Detect which cell encompasses the target text, then output its [x, y] center coordinate. 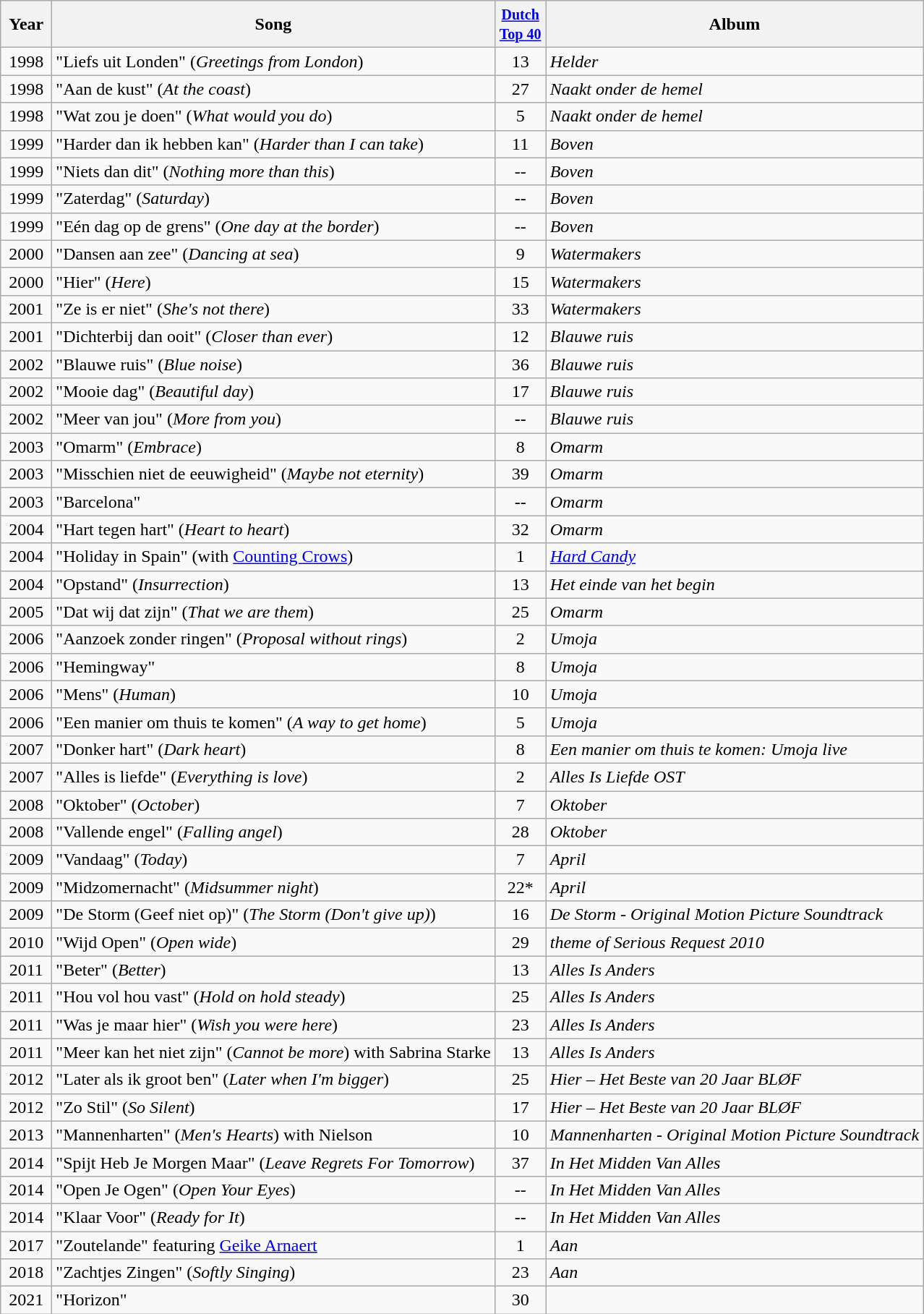
"Wijd Open" (Open wide) [273, 942]
"Harder dan ik hebben kan" (Harder than I can take) [273, 144]
"Hart tegen hart" (Heart to heart) [273, 529]
9 [521, 254]
"Was je maar hier" (Wish you were here) [273, 1025]
12 [521, 336]
29 [521, 942]
"Meer kan het niet zijn" (Cannot be more) with Sabrina Starke [273, 1052]
"Hemingway" [273, 667]
Helder [735, 61]
15 [521, 281]
"Dat wij dat zijn" (That we are them) [273, 612]
28 [521, 832]
"Hier" (Here) [273, 281]
2010 [26, 942]
Een manier om thuis te komen: Umoja live [735, 749]
37 [521, 1162]
"Een manier om thuis te komen" (A way to get home) [273, 722]
Song [273, 25]
"Eén dag op de grens" (One day at the border) [273, 226]
De Storm - Original Motion Picture Soundtrack [735, 915]
"Open Je Ogen" (Open Your Eyes) [273, 1190]
"Zo Stil" (So Silent) [273, 1107]
"Klaar Voor" (Ready for It) [273, 1217]
"Hou vol hou vast" (Hold on hold steady) [273, 997]
Mannenharten - Original Motion Picture Soundtrack [735, 1135]
39 [521, 474]
"Vandaag" (Today) [273, 860]
"Horizon" [273, 1300]
"Zaterdag" (Saturday) [273, 199]
"Oktober" (October) [273, 805]
"Donker hart" (Dark heart) [273, 749]
"Ze is er niet" (She's not there) [273, 309]
"Liefs uit Londen" (Greetings from London) [273, 61]
"Zoutelande" featuring Geike Arnaert [273, 1245]
16 [521, 915]
Het einde van het begin [735, 584]
"Zachtjes Zingen" (Softly Singing) [273, 1273]
"De Storm (Geef niet op)" (The Storm (Don't give up)) [273, 915]
36 [521, 364]
"Mannenharten" (Men's Hearts) with Nielson [273, 1135]
Alles Is Liefde OST [735, 777]
27 [521, 89]
"Omarm" (Embrace) [273, 447]
2021 [26, 1300]
Dutch Top 40 [521, 25]
"Later als ik groot ben" (Later when I'm bigger) [273, 1080]
"Meer van jou" (More from you) [273, 419]
"Spijt Heb Je Morgen Maar" (Leave Regrets For Tomorrow) [273, 1162]
30 [521, 1300]
"Vallende engel" (Falling angel) [273, 832]
"Aanzoek zonder ringen" (Proposal without rings) [273, 639]
32 [521, 529]
"Aan de kust" (At the coast) [273, 89]
33 [521, 309]
2013 [26, 1135]
"Holiday in Spain" (with Counting Crows) [273, 557]
Year [26, 25]
"Alles is liefde" (Everything is love) [273, 777]
"Beter" (Better) [273, 970]
"Dansen aan zee" (Dancing at sea) [273, 254]
2005 [26, 612]
Album [735, 25]
"Mens" (Human) [273, 694]
"Blauwe ruis" (Blue noise) [273, 364]
"Wat zou je doen" (What would you do) [273, 116]
"Dichterbij dan ooit" (Closer than ever) [273, 336]
2017 [26, 1245]
"Barcelona" [273, 502]
"Niets dan dit" (Nothing more than this) [273, 171]
2018 [26, 1273]
11 [521, 144]
22* [521, 887]
"Misschien niet de eeuwigheid" (Maybe not eternity) [273, 474]
"Midzomernacht" (Midsummer night) [273, 887]
Hard Candy [735, 557]
"Mooie dag" (Beautiful day) [273, 392]
"Opstand" (Insurrection) [273, 584]
theme of Serious Request 2010 [735, 942]
